Detect which cell encompasses the target text, then output its [x, y] center coordinate. 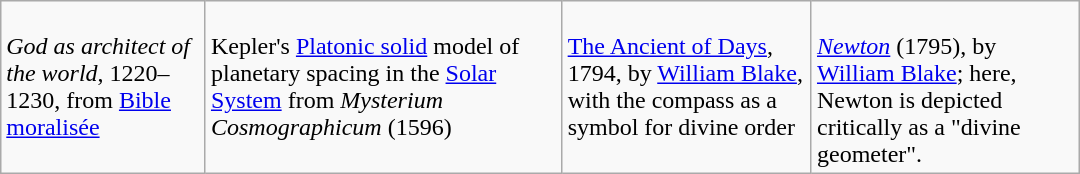
Kepler's Platonic solid model of planetary spacing in the Solar System from Mysterium Cosmographicum (1596) [384, 88]
The Ancient of Days, 1794, by William Blake, with the compass as a symbol for divine order [686, 88]
Newton (1795), by William Blake; here, Newton is depicted critically as a "divine geometer". [945, 88]
God as architect of the world, 1220–1230, from Bible moralisée [104, 88]
